Search for the cell housing the specified text and yield its (x, y) center coordinate. 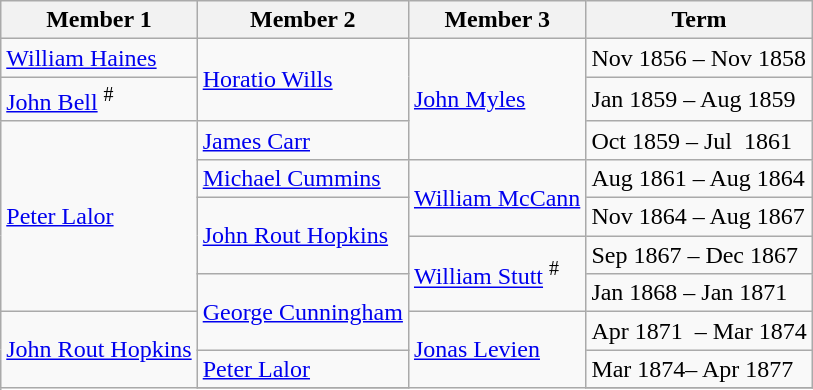
William Haines (99, 58)
Sep 1867 – Dec 1867 (699, 255)
Jonas Levien (496, 350)
James Carr (302, 140)
Michael Cummins (302, 178)
Jan 1868 – Jan 1871 (699, 293)
Mar 1874– Apr 1877 (699, 369)
William Stutt # (496, 274)
Member 3 (496, 20)
Horatio Wills (302, 80)
John Myles (496, 100)
William McCann (496, 197)
Oct 1859 – Jul 1861 (699, 140)
Aug 1861 – Aug 1864 (699, 178)
Member 1 (99, 20)
John Bell # (99, 100)
Apr 1871 – Mar 1874 (699, 331)
Nov 1864 – Aug 1867 (699, 217)
George Cunningham (302, 312)
Nov 1856 – Nov 1858 (699, 58)
Jan 1859 – Aug 1859 (699, 100)
Term (699, 20)
Member 2 (302, 20)
